Provide the (X, Y) coordinate of the cell's center where the given text is located.  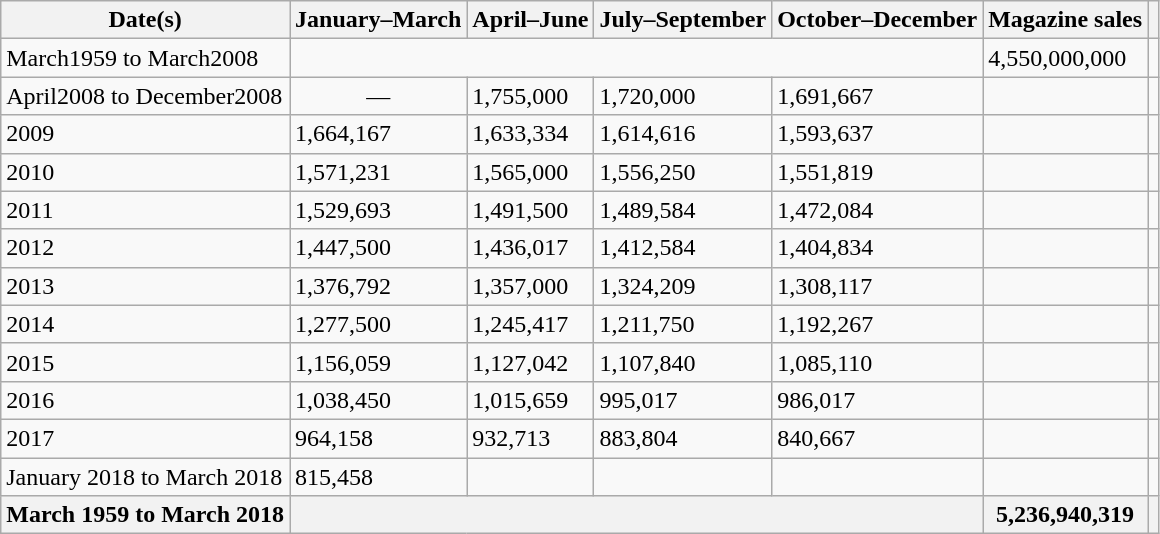
— (378, 96)
1,127,042 (530, 362)
1,324,209 (683, 286)
1,571,231 (378, 172)
5,236,940,319 (1066, 515)
1,491,500 (530, 210)
1,211,750 (683, 324)
1,529,693 (378, 210)
1,664,167 (378, 134)
1,357,000 (530, 286)
1,593,637 (878, 134)
Magazine sales (1066, 20)
2017 (146, 438)
July–September (683, 20)
995,017 (683, 400)
1,551,819 (878, 172)
1,015,659 (530, 400)
1,436,017 (530, 248)
2016 (146, 400)
1,633,334 (530, 134)
2010 (146, 172)
1,245,417 (530, 324)
932,713 (530, 438)
1,107,840 (683, 362)
1,277,500 (378, 324)
4,550,000,000 (1066, 58)
1,192,267 (878, 324)
964,158 (378, 438)
1,614,616 (683, 134)
1,404,834 (878, 248)
2014 (146, 324)
April2008 to December2008 (146, 96)
1,447,500 (378, 248)
March 1959 to March 2018 (146, 515)
1,720,000 (683, 96)
January 2018 to March 2018 (146, 477)
815,458 (378, 477)
1,691,667 (878, 96)
1,755,000 (530, 96)
2015 (146, 362)
1,472,084 (878, 210)
2011 (146, 210)
2013 (146, 286)
Date(s) (146, 20)
1,556,250 (683, 172)
1,412,584 (683, 248)
January–March (378, 20)
883,804 (683, 438)
1,156,059 (378, 362)
1,376,792 (378, 286)
1,308,117 (878, 286)
986,017 (878, 400)
October–December (878, 20)
1,038,450 (378, 400)
2012 (146, 248)
April–June (530, 20)
March1959 to March2008 (146, 58)
1,085,110 (878, 362)
2009 (146, 134)
1,489,584 (683, 210)
1,565,000 (530, 172)
840,667 (878, 438)
